Find where the given text appears and provide that cell's center as [X, Y] coordinate. 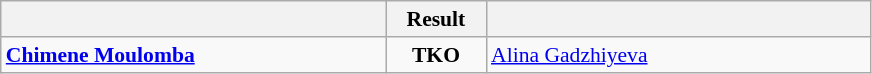
Chimene Moulomba [194, 55]
Result [436, 19]
TKO [436, 55]
Alina Gadzhiyeva [678, 55]
